Determine the (X, Y) coordinate at the center of the cell enclosing the given text.  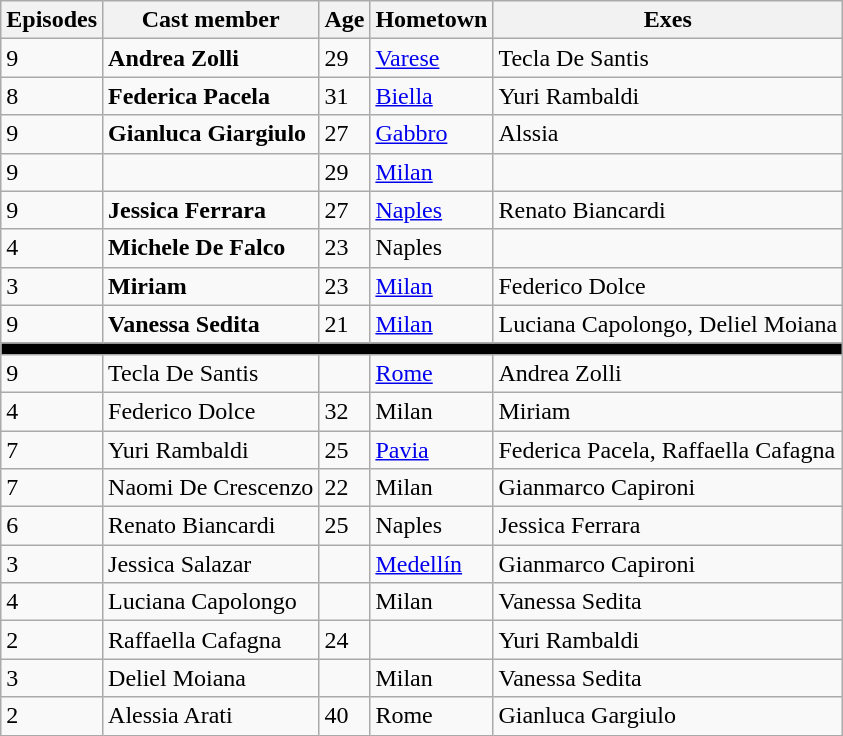
Biella (432, 96)
Pavia (432, 449)
24 (344, 640)
Deliel Moiana (211, 678)
Federica Pacela (211, 96)
Naomi De Crescenzo (211, 488)
Raffaella Cafagna (211, 640)
Cast member (211, 20)
Federica Pacela, Raffaella Cafagna (668, 449)
Exes (668, 20)
31 (344, 96)
22 (344, 488)
Medellín (432, 564)
Michele De Falco (211, 248)
Age (344, 20)
Luciana Capolongo (211, 602)
40 (344, 716)
Episodes (52, 20)
Alssia (668, 134)
Gabbro (432, 134)
Hometown (432, 20)
Gianluca Gargiulo (668, 716)
Varese (432, 58)
Luciana Capolongo, Deliel Moiana (668, 324)
6 (52, 526)
Jessica Salazar (211, 564)
21 (344, 324)
Gianluca Giargiulo (211, 134)
Alessia Arati (211, 716)
8 (52, 96)
32 (344, 411)
